Detect which cell encompasses the target text, then output its [x, y] center coordinate. 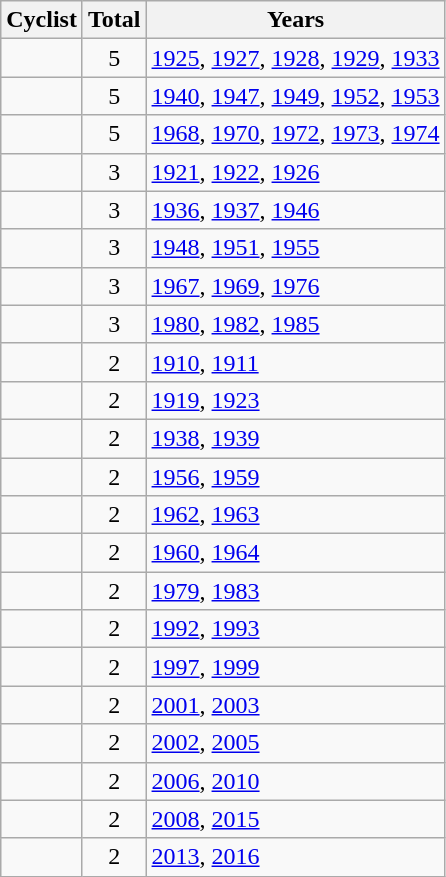
1925, 1927, 1928, 1929, 1933 [296, 58]
1968, 1970, 1972, 1973, 1974 [296, 134]
1948, 1951, 1955 [296, 248]
1960, 1964 [296, 553]
1921, 1922, 1926 [296, 172]
1962, 1963 [296, 515]
1992, 1993 [296, 629]
1956, 1959 [296, 477]
1936, 1937, 1946 [296, 210]
1910, 1911 [296, 362]
1938, 1939 [296, 438]
1967, 1969, 1976 [296, 286]
2001, 2003 [296, 705]
1940, 1947, 1949, 1952, 1953 [296, 96]
1919, 1923 [296, 400]
Years [296, 20]
1979, 1983 [296, 591]
Cyclist [42, 20]
2013, 2016 [296, 857]
2008, 2015 [296, 819]
2006, 2010 [296, 781]
Total [114, 20]
1997, 1999 [296, 667]
1980, 1982, 1985 [296, 324]
2002, 2005 [296, 743]
